Search for the cell housing the specified text and yield its (x, y) center coordinate. 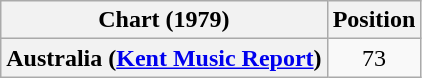
Chart (1979) (164, 20)
Position (374, 20)
Australia (Kent Music Report) (164, 58)
73 (374, 58)
